Locate the cell with the specified text and output its (X, Y) center coordinate. 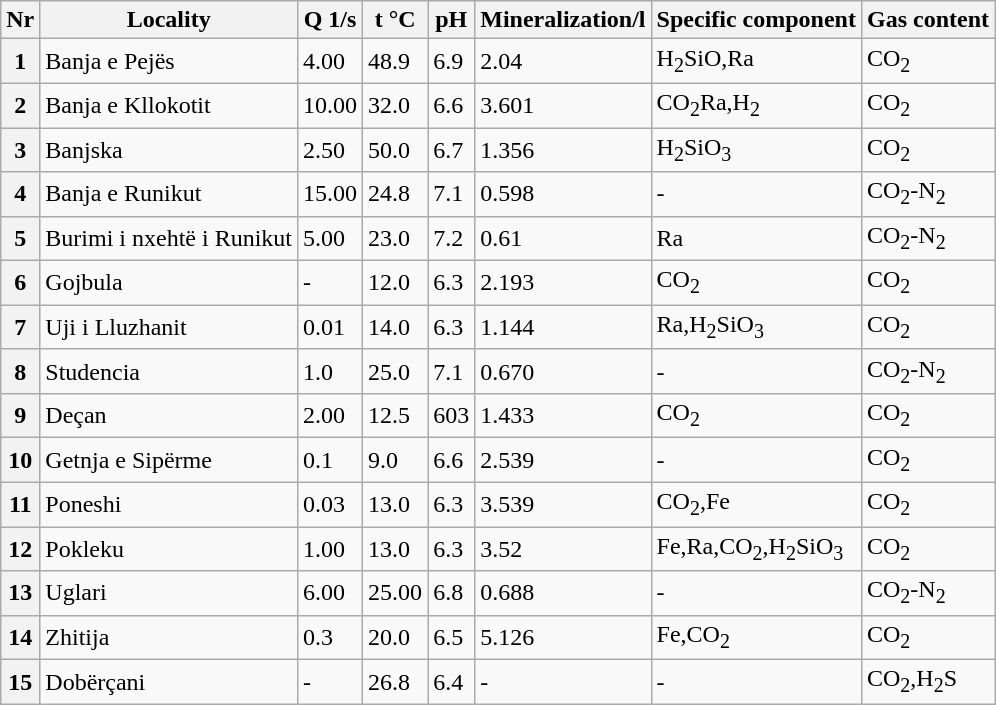
Fe,Ra,CO2,H2SiO3 (756, 549)
0.61 (563, 238)
0.3 (330, 637)
0.598 (563, 194)
20.0 (396, 637)
9 (20, 416)
23.0 (396, 238)
Nr (20, 20)
0.03 (330, 504)
11 (20, 504)
603 (452, 416)
CO2,H2S (928, 682)
12 (20, 549)
0.1 (330, 460)
13 (20, 593)
10.00 (330, 105)
14 (20, 637)
14.0 (396, 327)
Getnja e Sipërme (169, 460)
Uji i Lluzhanit (169, 327)
Ra (756, 238)
Fe,CO2 (756, 637)
15.00 (330, 194)
3.52 (563, 549)
Pokleku (169, 549)
Locality (169, 20)
1.0 (330, 371)
32.0 (396, 105)
6 (20, 283)
2.539 (563, 460)
CO2,Fe (756, 504)
Burimi i nxehtë i Runikut (169, 238)
1 (20, 61)
1.356 (563, 150)
4.00 (330, 61)
H2SiO3 (756, 150)
26.8 (396, 682)
Poneshi (169, 504)
10 (20, 460)
Gas content (928, 20)
9.0 (396, 460)
H2SiO,Ra (756, 61)
6.5 (452, 637)
Dobërçani (169, 682)
t °C (396, 20)
Mineralization/l (563, 20)
2.193 (563, 283)
3.601 (563, 105)
2.50 (330, 150)
2 (20, 105)
12.0 (396, 283)
6.7 (452, 150)
Ra,H2SiO3 (756, 327)
Specific component (756, 20)
25.00 (396, 593)
1.00 (330, 549)
Q 1/s (330, 20)
CO2Ra,H2 (756, 105)
Zhitija (169, 637)
6.00 (330, 593)
pH (452, 20)
6.8 (452, 593)
7 (20, 327)
0.01 (330, 327)
48.9 (396, 61)
2.04 (563, 61)
4 (20, 194)
6.4 (452, 682)
24.8 (396, 194)
3 (20, 150)
12.5 (396, 416)
Banjska (169, 150)
2.00 (330, 416)
5.00 (330, 238)
0.688 (563, 593)
50.0 (396, 150)
Studencia (169, 371)
8 (20, 371)
3.539 (563, 504)
1.144 (563, 327)
Uglari (169, 593)
Banja e Kllokotit (169, 105)
Deçan (169, 416)
1.433 (563, 416)
Banja e Pejës (169, 61)
15 (20, 682)
7.2 (452, 238)
5.126 (563, 637)
Banja e Runikut (169, 194)
Gojbula (169, 283)
25.0 (396, 371)
5 (20, 238)
0.670 (563, 371)
6.9 (452, 61)
